Capture the cell that displays the provided text and extract its [X, Y] central coordinate. 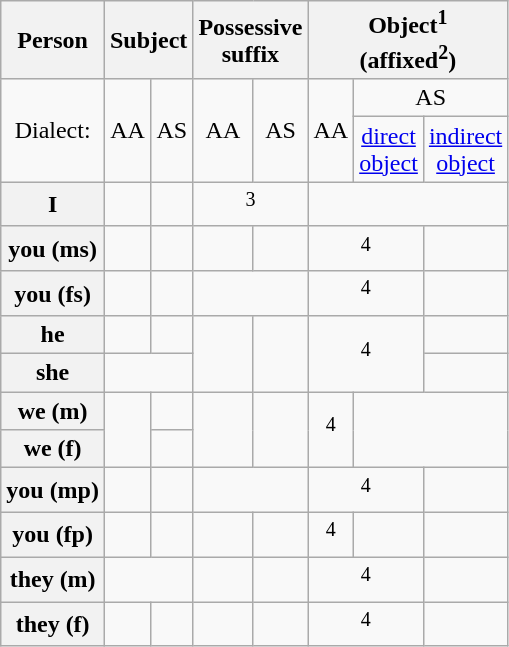
we (f) [53, 449]
she [53, 373]
Dialect: [53, 130]
you (fp) [53, 534]
Subject [148, 40]
3 [250, 204]
indirect object [465, 150]
Possessive suffix [250, 40]
I [53, 204]
you (fs) [53, 294]
they (f) [53, 624]
Object1 (affixed2) [408, 40]
he [53, 335]
they (m) [53, 580]
Person [53, 40]
direct object [389, 150]
you (mp) [53, 490]
we (m) [53, 411]
you (ms) [53, 248]
